Return (X, Y) of the center of cell containing provided text 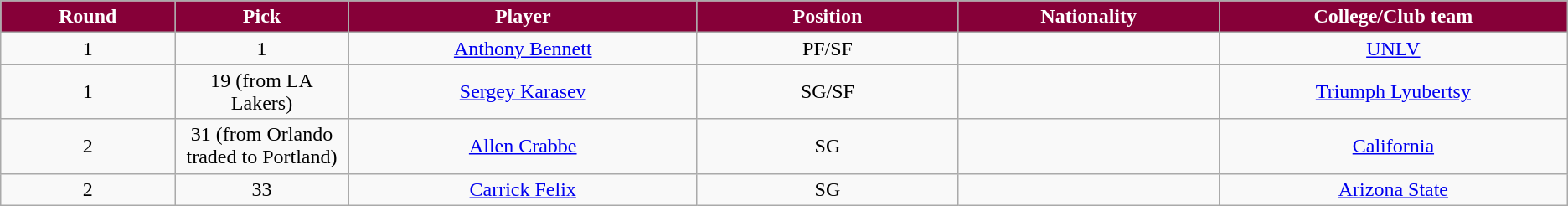
Nationality (1089, 17)
Pick (262, 17)
31 (from Orlando traded to Portland) (262, 146)
33 (262, 189)
Carrick Felix (523, 189)
College/Club team (1394, 17)
Position (828, 17)
SG/SF (828, 92)
Anthony Bennett (523, 49)
Sergey Karasev (523, 92)
19 (from LA Lakers) (262, 92)
Arizona State (1394, 189)
UNLV (1394, 49)
Triumph Lyubertsy (1394, 92)
PF/SF (828, 49)
Player (523, 17)
Round (88, 17)
California (1394, 146)
Allen Crabbe (523, 146)
